Determine the [x, y] coordinate at the center of the cell enclosing the given text.  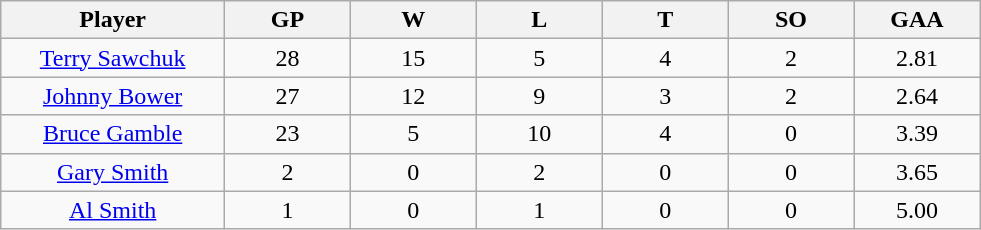
3.65 [917, 172]
3.39 [917, 134]
L [539, 20]
Gary Smith [113, 172]
Johnny Bower [113, 96]
5.00 [917, 210]
23 [288, 134]
15 [413, 58]
3 [665, 96]
SO [791, 20]
Terry Sawchuk [113, 58]
2.81 [917, 58]
Al Smith [113, 210]
27 [288, 96]
GP [288, 20]
28 [288, 58]
GAA [917, 20]
Player [113, 20]
10 [539, 134]
9 [539, 96]
12 [413, 96]
T [665, 20]
W [413, 20]
2.64 [917, 96]
Bruce Gamble [113, 134]
